Find where the given text appears and provide that cell's center as [x, y] coordinate. 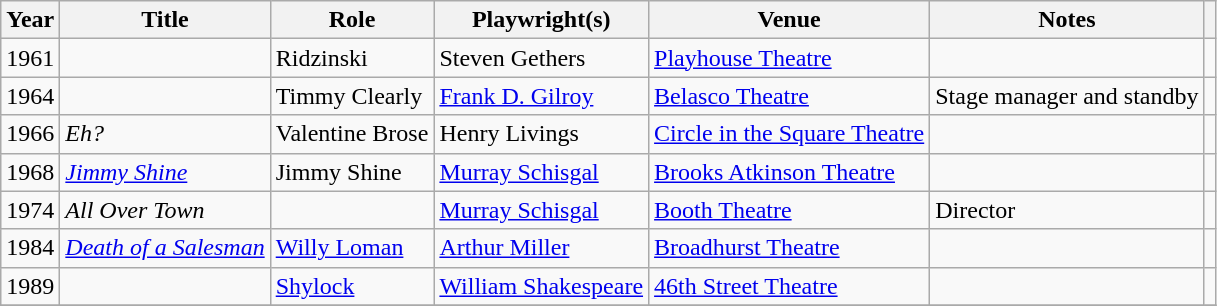
Title [165, 20]
Eh? [165, 134]
Playhouse Theatre [790, 58]
46th Street Theatre [790, 286]
1961 [30, 58]
Arthur Miller [542, 248]
Brooks Atkinson Theatre [790, 172]
1966 [30, 134]
Shylock [352, 286]
1968 [30, 172]
1974 [30, 210]
1989 [30, 286]
Notes [1067, 20]
1984 [30, 248]
Circle in the Square Theatre [790, 134]
Death of a Salesman [165, 248]
Willy Loman [352, 248]
Playwright(s) [542, 20]
Ridzinski [352, 58]
Timmy Clearly [352, 96]
1964 [30, 96]
Director [1067, 210]
Broadhurst Theatre [790, 248]
Venue [790, 20]
Role [352, 20]
Belasco Theatre [790, 96]
Steven Gethers [542, 58]
Valentine Brose [352, 134]
Year [30, 20]
William Shakespeare [542, 286]
Henry Livings [542, 134]
Booth Theatre [790, 210]
Frank D. Gilroy [542, 96]
Stage manager and standby [1067, 96]
All Over Town [165, 210]
